Identify which cell holds the provided text, then report its [x, y] central coordinate. 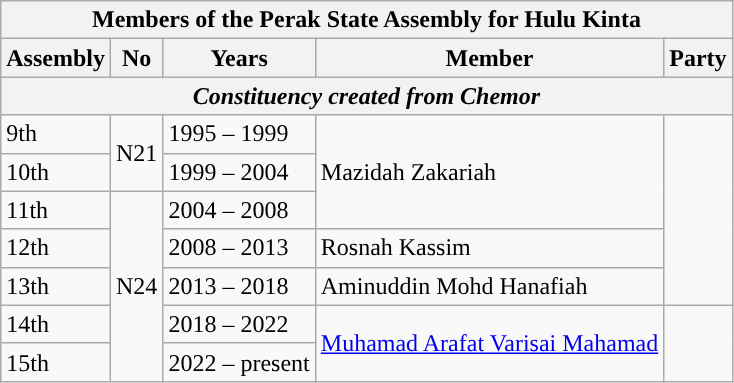
N21 [136, 153]
No [136, 58]
9th [56, 134]
Party [698, 58]
Rosnah Kassim [490, 248]
2022 – present [239, 362]
2008 – 2013 [239, 248]
15th [56, 362]
Assembly [56, 58]
Aminuddin Mohd Hanafiah [490, 286]
1999 – 2004 [239, 172]
2004 – 2008 [239, 210]
Years [239, 58]
14th [56, 324]
Members of the Perak State Assembly for Hulu Kinta [366, 20]
2013 – 2018 [239, 286]
N24 [136, 286]
Constituency created from Chemor [366, 96]
Member [490, 58]
12th [56, 248]
2018 – 2022 [239, 324]
Mazidah Zakariah [490, 172]
13th [56, 286]
10th [56, 172]
11th [56, 210]
Muhamad Arafat Varisai Mahamad [490, 343]
1995 – 1999 [239, 134]
